Return (X, Y) of the center of cell containing provided text 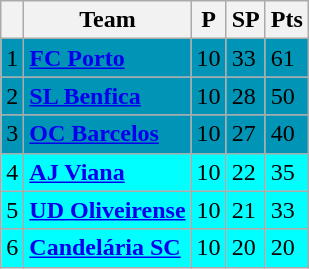
4 (12, 172)
61 (286, 58)
35 (286, 172)
40 (286, 134)
6 (12, 248)
50 (286, 96)
UD Oliveirense (108, 210)
Pts (286, 20)
22 (246, 172)
21 (246, 210)
SP (246, 20)
SL Benfica (108, 96)
Team (108, 20)
27 (246, 134)
AJ Viana (108, 172)
Candelária SC (108, 248)
1 (12, 58)
5 (12, 210)
FC Porto (108, 58)
2 (12, 96)
OC Barcelos (108, 134)
P (208, 20)
3 (12, 134)
28 (246, 96)
